Find where the given text appears and provide that cell's center as [X, Y] coordinate. 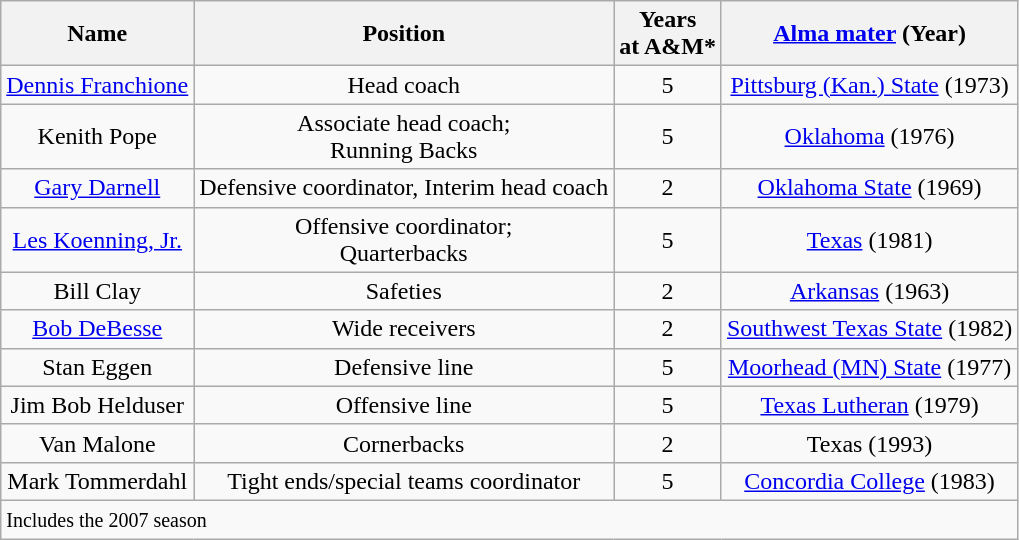
Concordia College (1983) [869, 481]
Dennis Franchione [98, 85]
Yearsat A&M* [668, 34]
Oklahoma (1976) [869, 136]
Oklahoma State (1969) [869, 188]
Alma mater (Year) [869, 34]
Offensive coordinator;Quarterbacks [404, 240]
Texas (1993) [869, 443]
Offensive line [404, 405]
Les Koenning, Jr. [98, 240]
Includes the 2007 season [510, 519]
Gary Darnell [98, 188]
Kenith Pope [98, 136]
Bill Clay [98, 291]
Arkansas (1963) [869, 291]
Defensive coordinator, Interim head coach [404, 188]
Head coach [404, 85]
Stan Eggen [98, 367]
Position [404, 34]
Associate head coach;Running Backs [404, 136]
Mark Tommerdahl [98, 481]
Safeties [404, 291]
Bob DeBesse [98, 329]
Jim Bob Helduser [98, 405]
Texas Lutheran (1979) [869, 405]
Moorhead (MN) State (1977) [869, 367]
Wide receivers [404, 329]
Cornerbacks [404, 443]
Texas (1981) [869, 240]
Tight ends/special teams coordinator [404, 481]
Defensive line [404, 367]
Name [98, 34]
Pittsburg (Kan.) State (1973) [869, 85]
Southwest Texas State (1982) [869, 329]
Van Malone [98, 443]
